Provide the (x, y) coordinate of the cell's center where the given text is located.  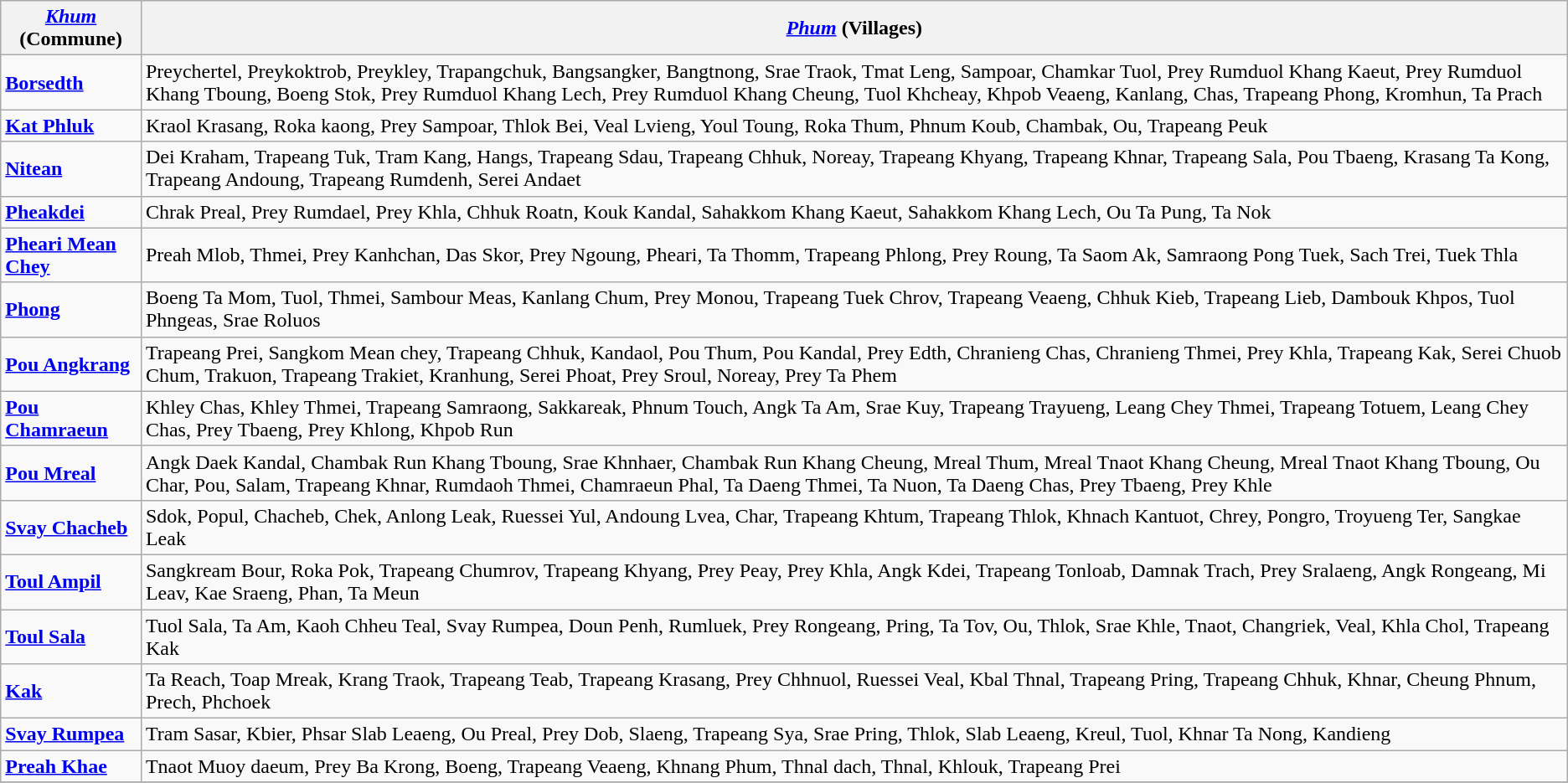
Toul Ampil (71, 581)
Pou Mreal (71, 472)
Borsedth (71, 82)
Toul Sala (71, 636)
Nitean (71, 169)
Chrak Preal, Prey Rumdael, Prey Khla, Chhuk Roatn, Kouk Kandal, Sahakkom Khang Kaeut, Sahakkom Khang Lech, Ou Ta Pung, Ta Nok (854, 212)
Tram Sasar, Kbier, Phsar Slab Leaeng, Ou Preal, Prey Dob, Slaeng, Trapeang Sya, Srae Pring, Thlok, Slab Leaeng, Kreul, Tuol, Khnar Ta Nong, Kandieng (854, 734)
Svay Chacheb (71, 528)
Phong (71, 310)
Pheari Mean Chey (71, 255)
Kraol Krasang, Roka kaong, Prey Sampoar, Thlok Bei, Veal Lvieng, Youl Toung, Roka Thum, Phnum Koub, Chambak, Ou, Trapeang Peuk (854, 126)
Pou Chamraeun (71, 419)
Preah Khae (71, 766)
Phum (Villages) (854, 28)
Svay Rumpea (71, 734)
Kat Phluk (71, 126)
Pou Angkrang (71, 363)
Pheakdei (71, 212)
Khum (Commune) (71, 28)
Tnaot Muoy daeum, Prey Ba Krong, Boeng, Trapeang Veaeng, Khnang Phum, Thnal dach, Thnal, Khlouk, Trapeang Prei (854, 766)
Kak (71, 692)
